Extract the [X, Y] coordinate from the center of the cell holding the provided text.  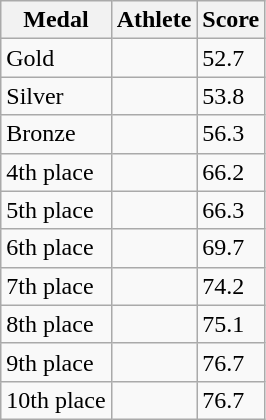
69.7 [231, 248]
Gold [56, 58]
74.2 [231, 286]
52.7 [231, 58]
75.1 [231, 324]
Silver [56, 96]
66.3 [231, 210]
56.3 [231, 134]
Score [231, 20]
8th place [56, 324]
53.8 [231, 96]
7th place [56, 286]
5th place [56, 210]
Medal [56, 20]
Bronze [56, 134]
66.2 [231, 172]
10th place [56, 400]
4th place [56, 172]
6th place [56, 248]
Athlete [154, 20]
9th place [56, 362]
